Return [X, Y] of the center of cell containing provided text 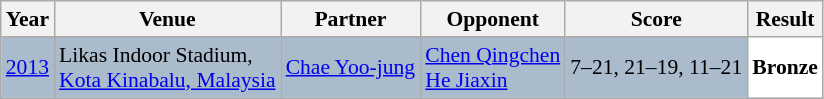
Bronze [785, 68]
Score [656, 19]
Year [28, 19]
Chae Yoo-jung [351, 68]
Opponent [492, 19]
Result [785, 19]
7–21, 21–19, 11–21 [656, 68]
Chen Qingchen He Jiaxin [492, 68]
2013 [28, 68]
Likas Indoor Stadium,Kota Kinabalu, Malaysia [168, 68]
Partner [351, 19]
Venue [168, 19]
